For the text-containing cell, return its midpoint in (x, y) coordinate format. 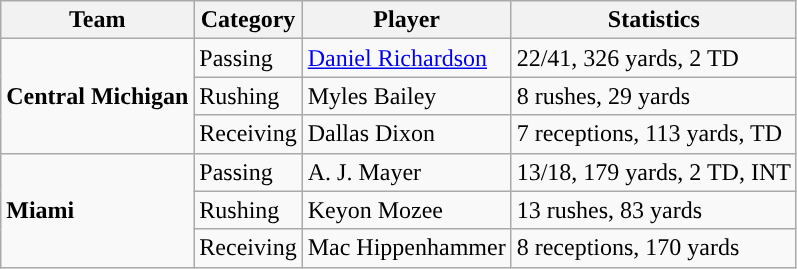
Dallas Dixon (406, 134)
Myles Bailey (406, 96)
8 rushes, 29 yards (654, 96)
Central Michigan (98, 96)
Category (248, 20)
Keyon Mozee (406, 210)
Mac Hippenhammer (406, 248)
7 receptions, 113 yards, TD (654, 134)
Team (98, 20)
13/18, 179 yards, 2 TD, INT (654, 172)
Statistics (654, 20)
Daniel Richardson (406, 58)
A. J. Mayer (406, 172)
Miami (98, 210)
Player (406, 20)
8 receptions, 170 yards (654, 248)
13 rushes, 83 yards (654, 210)
22/41, 326 yards, 2 TD (654, 58)
